Extract the [x, y] coordinate from the center of the cell holding the provided text.  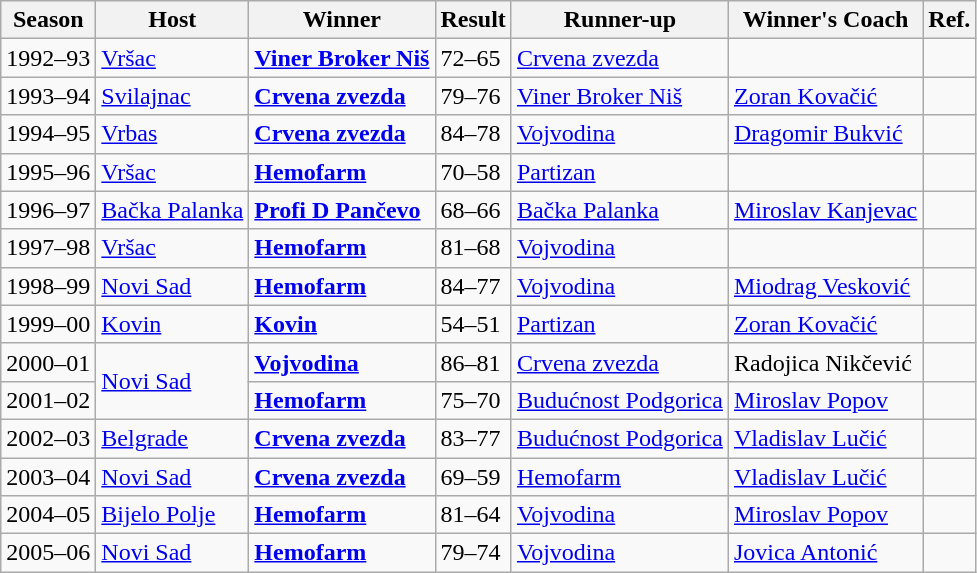
Bijelo Polje [172, 515]
1993–94 [48, 96]
Vrbas [172, 134]
70–58 [473, 172]
Belgrade [172, 438]
81–68 [473, 248]
Winner's Coach [825, 20]
84–77 [473, 286]
1997–98 [48, 248]
2003–04 [48, 477]
1995–96 [48, 172]
1994–95 [48, 134]
Season [48, 20]
Miodrag Vesković [825, 286]
2002–03 [48, 438]
75–70 [473, 400]
Ref. [950, 20]
68–66 [473, 210]
79–76 [473, 96]
72–65 [473, 58]
1992–93 [48, 58]
Profi D Pančevo [342, 210]
2004–05 [48, 515]
2000–01 [48, 362]
1999–00 [48, 324]
2001–02 [48, 400]
69–59 [473, 477]
Result [473, 20]
1998–99 [48, 286]
1996–97 [48, 210]
Miroslav Kanjevac [825, 210]
Svilajnac [172, 96]
83–77 [473, 438]
2005–06 [48, 553]
Radojica Nikčević [825, 362]
86–81 [473, 362]
84–78 [473, 134]
Runner-up [620, 20]
Host [172, 20]
Winner [342, 20]
81–64 [473, 515]
79–74 [473, 553]
Dragomir Bukvić [825, 134]
Jovica Antonić [825, 553]
54–51 [473, 324]
